From the cell containing the given text, extract its center point as (x, y) coordinate. 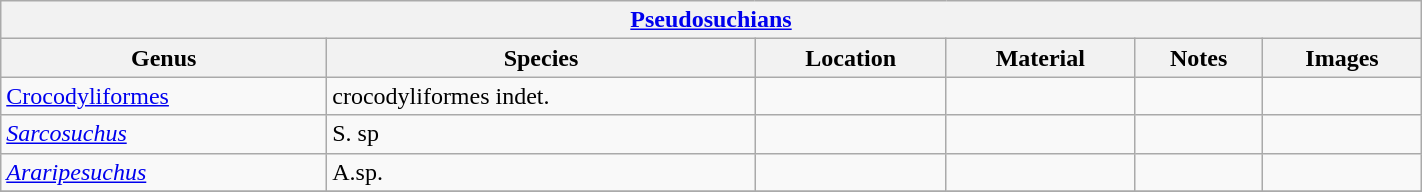
Images (1342, 58)
A.sp. (541, 172)
Notes (1198, 58)
Location (850, 58)
Species (541, 58)
crocodyliformes indet. (541, 96)
Material (1040, 58)
Sarcosuchus (164, 134)
Araripesuchus (164, 172)
Crocodyliformes (164, 96)
S. sp (541, 134)
Pseudosuchians (711, 20)
Genus (164, 58)
